Find where the given text appears and provide that cell's center as (x, y) coordinate. 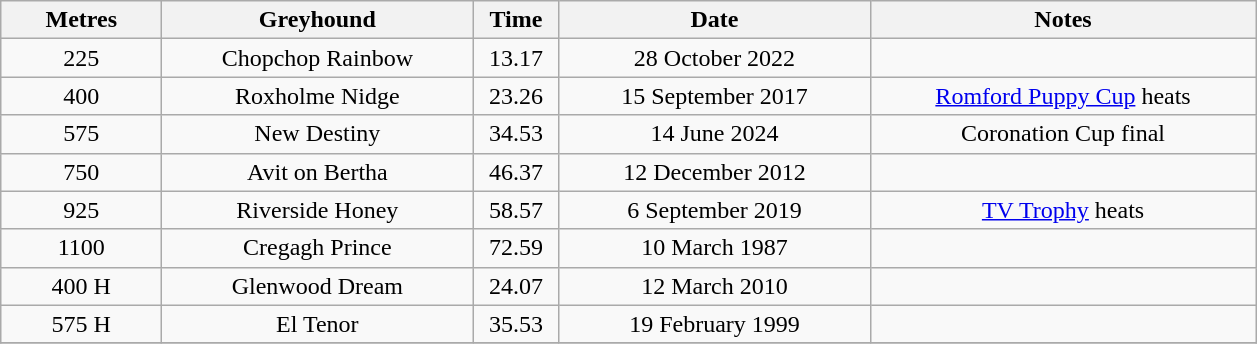
TV Trophy heats (1063, 210)
Coronation Cup final (1063, 134)
Notes (1063, 20)
14 June 2024 (714, 134)
Avit on Bertha (318, 172)
575 (82, 134)
15 September 2017 (714, 96)
28 October 2022 (714, 58)
Greyhound (318, 20)
Time (516, 20)
Roxholme Nidge (318, 96)
34.53 (516, 134)
13.17 (516, 58)
Cregagh Prince (318, 248)
12 March 2010 (714, 286)
19 February 1999 (714, 324)
24.07 (516, 286)
925 (82, 210)
Metres (82, 20)
Riverside Honey (318, 210)
Date (714, 20)
El Tenor (318, 324)
72.59 (516, 248)
400 (82, 96)
10 March 1987 (714, 248)
575 H (82, 324)
46.37 (516, 172)
Romford Puppy Cup heats (1063, 96)
225 (82, 58)
23.26 (516, 96)
Glenwood Dream (318, 286)
35.53 (516, 324)
New Destiny (318, 134)
Chopchop Rainbow (318, 58)
400 H (82, 286)
1100 (82, 248)
6 September 2019 (714, 210)
58.57 (516, 210)
750 (82, 172)
12 December 2012 (714, 172)
